Detect which cell encompasses the target text, then output its (X, Y) center coordinate. 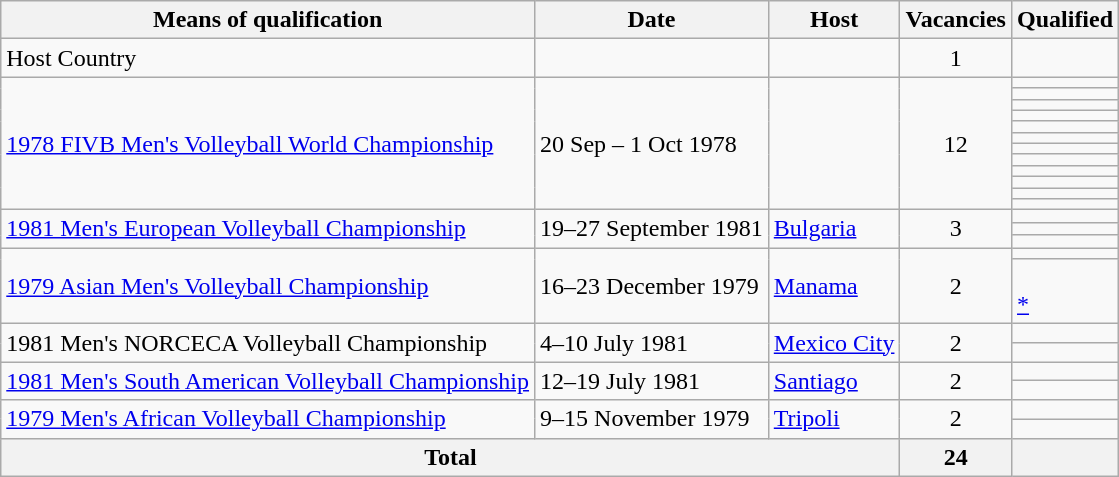
Manama (834, 286)
Mexico City (834, 343)
Host Country (268, 58)
9–15 November 1979 (652, 419)
12 (956, 144)
Total (450, 457)
1979 Asian Men's Volleyball Championship (268, 286)
4–10 July 1981 (652, 343)
3 (956, 229)
* (1064, 292)
19–27 September 1981 (652, 229)
1981 Men's South American Volleyball Championship (268, 381)
Qualified (1064, 20)
Vacancies (956, 20)
1981 Men's NORCECA Volleyball Championship (268, 343)
Date (652, 20)
Bulgaria (834, 229)
Tripoli (834, 419)
16–23 December 1979 (652, 286)
24 (956, 457)
1 (956, 58)
1978 FIVB Men's Volleyball World Championship (268, 144)
12–19 July 1981 (652, 381)
1981 Men's European Volleyball Championship (268, 229)
20 Sep – 1 Oct 1978 (652, 144)
Means of qualification (268, 20)
Santiago (834, 381)
Host (834, 20)
1979 Men's African Volleyball Championship (268, 419)
